Identify which cell holds the provided text, then report its [X, Y] central coordinate. 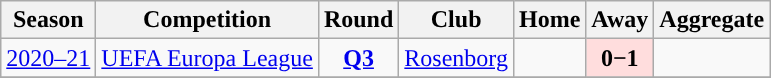
Round [358, 20]
UEFA Europa League [208, 58]
Rosenborg [456, 58]
2020–21 [48, 58]
0−1 [620, 58]
Competition [208, 20]
Club [456, 20]
Q3 [358, 58]
Aggregate [712, 20]
Home [549, 20]
Away [620, 20]
Season [48, 20]
